Search for the cell housing the specified text and yield its [x, y] center coordinate. 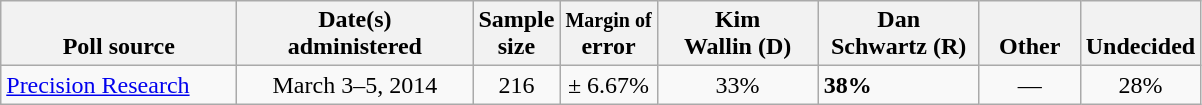
KimWallin (D) [738, 34]
38% [898, 85]
33% [738, 85]
Precision Research [119, 85]
DanSchwartz (R) [898, 34]
Margin oferror [608, 34]
— [1030, 85]
28% [1140, 85]
Undecided [1140, 34]
Samplesize [516, 34]
March 3–5, 2014 [355, 85]
Date(s)administered [355, 34]
Poll source [119, 34]
216 [516, 85]
± 6.67% [608, 85]
Other [1030, 34]
